Determine the [x, y] coordinate at the center of the cell enclosing the given text.  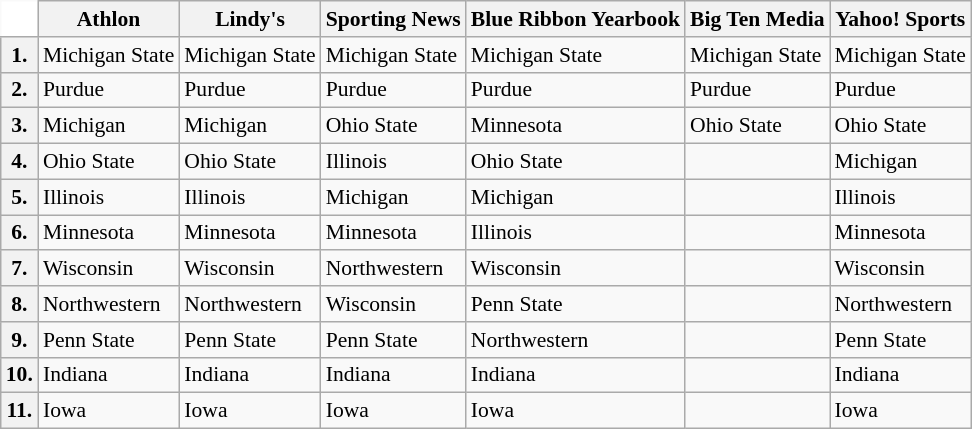
Blue Ribbon Yearbook [576, 19]
Yahoo! Sports [900, 19]
Sporting News [394, 19]
2. [20, 90]
11. [20, 411]
10. [20, 375]
3. [20, 126]
5. [20, 197]
6. [20, 233]
Lindy's [250, 19]
9. [20, 340]
Athlon [108, 19]
Big Ten Media [757, 19]
1. [20, 55]
7. [20, 269]
4. [20, 162]
8. [20, 304]
